Identify which cell holds the provided text, then report its (X, Y) central coordinate. 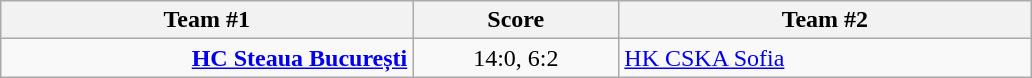
HK CSKA Sofia (825, 58)
14:0, 6:2 (516, 58)
Team #1 (207, 20)
Team #2 (825, 20)
Score (516, 20)
HC Steaua București (207, 58)
